For the text-containing cell, return its midpoint in [x, y] coordinate format. 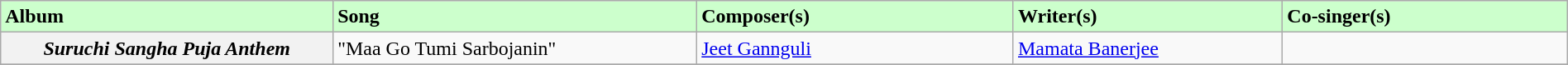
"Maa Go Tumi Sarbojanin" [515, 48]
Writer(s) [1148, 17]
Album [167, 17]
Mamata Banerjee [1148, 48]
Co-singer(s) [1425, 17]
Suruchi Sangha Puja Anthem [167, 48]
Jeet Gannguli [855, 48]
Composer(s) [855, 17]
Song [515, 17]
